Provide the (X, Y) coordinate of the cell's center where the given text is located.  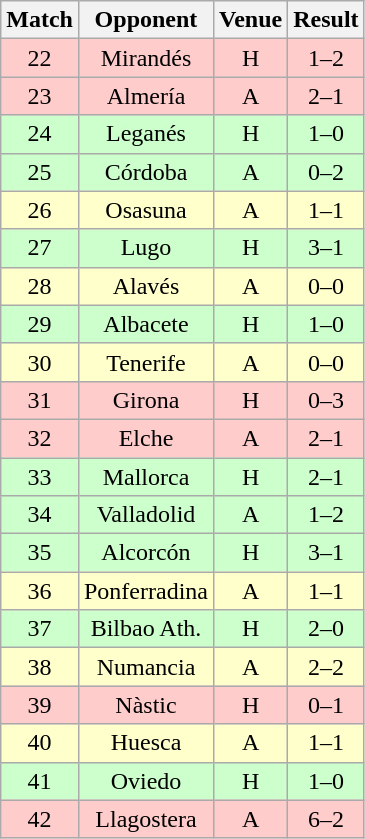
41 (40, 781)
42 (40, 819)
Bilbao Ath. (146, 629)
Tenerife (146, 362)
Girona (146, 400)
Córdoba (146, 172)
37 (40, 629)
Leganés (146, 134)
0–3 (326, 400)
Alavés (146, 286)
Ponferradina (146, 591)
34 (40, 515)
Huesca (146, 743)
0–2 (326, 172)
Venue (250, 20)
Almería (146, 96)
6–2 (326, 819)
2–2 (326, 667)
Albacete (146, 324)
30 (40, 362)
Result (326, 20)
31 (40, 400)
Valladolid (146, 515)
27 (40, 248)
25 (40, 172)
26 (40, 210)
33 (40, 477)
35 (40, 553)
22 (40, 58)
39 (40, 705)
0–1 (326, 705)
24 (40, 134)
38 (40, 667)
29 (40, 324)
36 (40, 591)
2–0 (326, 629)
Oviedo (146, 781)
Nàstic (146, 705)
Elche (146, 438)
Numancia (146, 667)
Opponent (146, 20)
Osasuna (146, 210)
Mirandés (146, 58)
28 (40, 286)
Lugo (146, 248)
Llagostera (146, 819)
Alcorcón (146, 553)
40 (40, 743)
23 (40, 96)
Match (40, 20)
32 (40, 438)
Mallorca (146, 477)
